Identify which cell holds the provided text, then report its [X, Y] central coordinate. 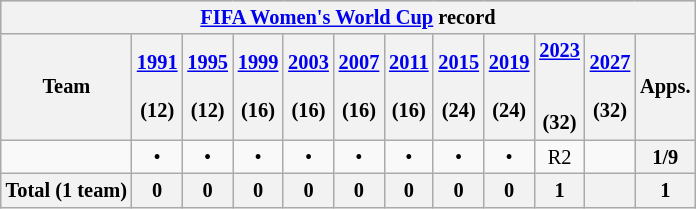
2007(16) [359, 87]
1/9 [665, 157]
2015(24) [458, 87]
1991(12) [157, 87]
2011(16) [408, 87]
2027(32) [610, 87]
FIFA Women's World Cup record [348, 17]
1995(12) [207, 87]
1999(16) [258, 87]
2023(32) [559, 87]
Team [66, 87]
R2 [559, 157]
2003(16) [308, 87]
Apps. [665, 87]
2019(24) [509, 87]
Total (1 team) [66, 190]
